From the cell containing the given text, extract its center point as [x, y] coordinate. 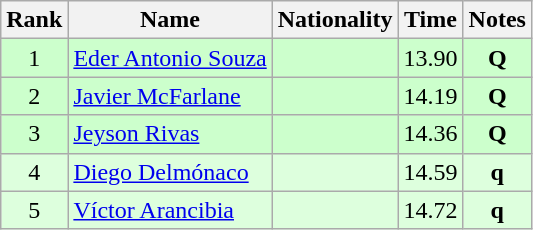
Notes [497, 20]
5 [34, 210]
Time [430, 20]
Jeyson Rivas [170, 134]
14.19 [430, 96]
Diego Delmónaco [170, 172]
Rank [34, 20]
Nationality [335, 20]
13.90 [430, 58]
4 [34, 172]
1 [34, 58]
2 [34, 96]
14.72 [430, 210]
Víctor Arancibia [170, 210]
Javier McFarlane [170, 96]
14.59 [430, 172]
14.36 [430, 134]
Eder Antonio Souza [170, 58]
3 [34, 134]
Name [170, 20]
